Capture the cell that displays the provided text and extract its (X, Y) central coordinate. 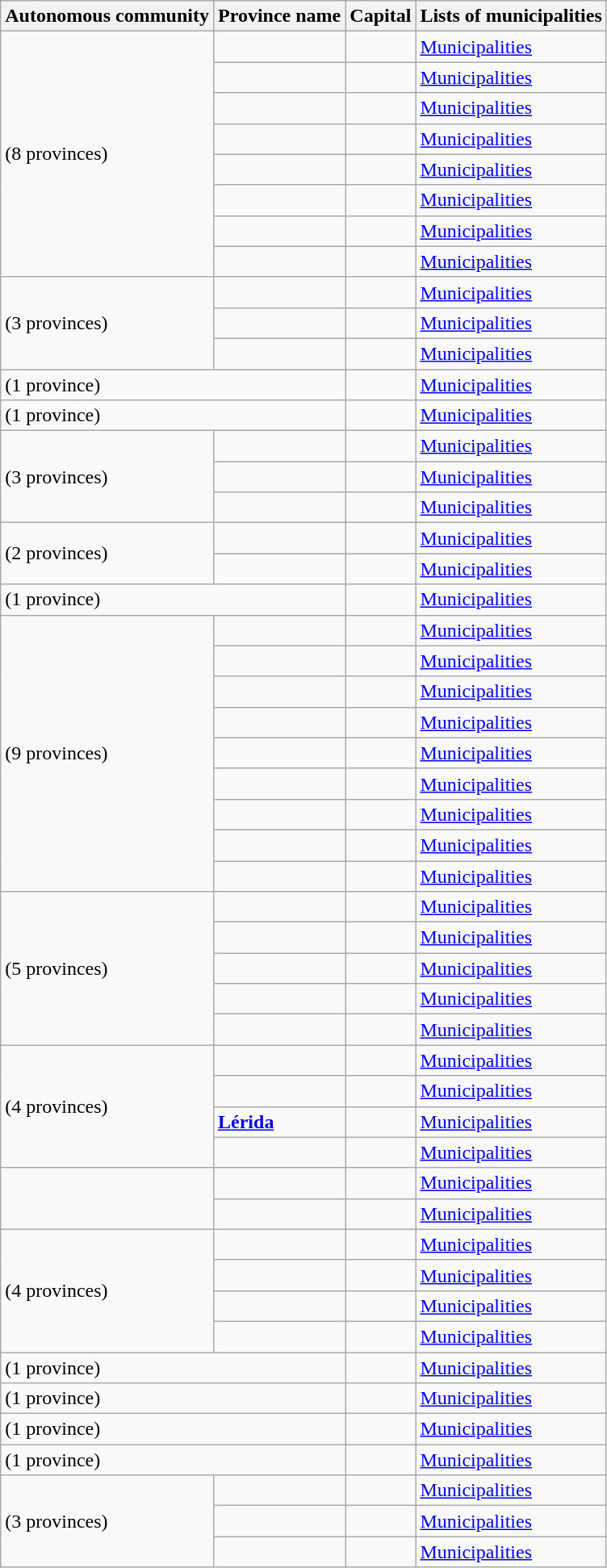
Lists of municipalities (511, 16)
Capital (381, 16)
Autonomous community (107, 16)
Lérida (279, 1122)
(5 provinces) (107, 968)
(8 provinces) (107, 154)
(9 provinces) (107, 754)
(2 provinces) (107, 554)
Province name (279, 16)
